Return [X, Y] of the center of cell containing provided text 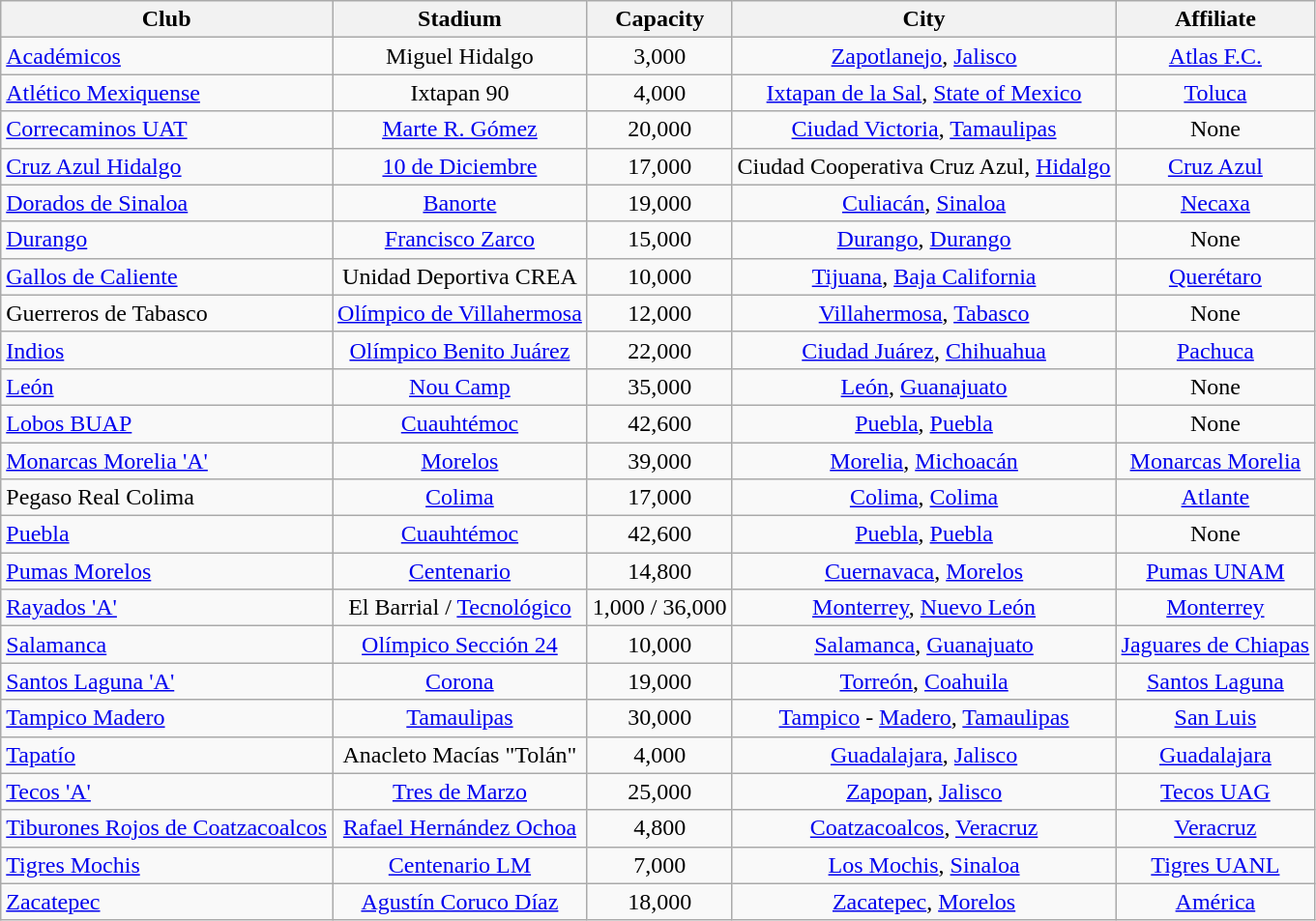
Capacity [659, 19]
Guadalajara [1215, 755]
Santos Laguna 'A' [166, 681]
Stadium [460, 19]
Olímpico Sección 24 [460, 645]
Jaguares de Chiapas [1215, 645]
Ciudad Cooperativa Cruz Azul, Hidalgo [924, 166]
Unidad Deportiva CREA [460, 276]
Pumas UNAM [1215, 571]
Monarcas Morelia 'A' [166, 461]
Tecos 'A' [166, 791]
Cruz Azul Hidalgo [166, 166]
1,000 / 36,000 [659, 608]
Ciudad Juárez, Chihuahua [924, 350]
Gallos de Caliente [166, 276]
Culiacán, Sinaloa [924, 203]
Ciudad Victoria, Tamaulipas [924, 130]
Atlante [1215, 498]
Salamanca, Guanajuato [924, 645]
Agustín Coruco Díaz [460, 902]
Francisco Zarco [460, 240]
Tigres Mochis [166, 865]
El Barrial / Tecnológico [460, 608]
20,000 [659, 130]
Durango, Durango [924, 240]
Ixtapan 90 [460, 93]
39,000 [659, 461]
30,000 [659, 718]
Coatzacoalcos, Veracruz [924, 828]
Veracruz [1215, 828]
Banorte [460, 203]
3,000 [659, 56]
Necaxa [1215, 203]
18,000 [659, 902]
León, Guanajuato [924, 387]
Tigres UANL [1215, 865]
12,000 [659, 313]
Nou Camp [460, 387]
Atlas F.C. [1215, 56]
Zacatepec, Morelos [924, 902]
Affiliate [1215, 19]
City [924, 19]
Zapotlanejo, Jalisco [924, 56]
Dorados de Sinaloa [166, 203]
Guadalajara, Jalisco [924, 755]
Académicos [166, 56]
Monterrey [1215, 608]
Centenario [460, 571]
Marte R. Gómez [460, 130]
Ixtapan de la Sal, State of Mexico [924, 93]
Guerreros de Tabasco [166, 313]
Los Mochis, Sinaloa [924, 865]
4,800 [659, 828]
Atlético Mexiquense [166, 93]
Monterrey, Nuevo León [924, 608]
Tampico Madero [166, 718]
Olímpico Benito Juárez [460, 350]
Villahermosa, Tabasco [924, 313]
Morelia, Michoacán [924, 461]
Puebla [166, 534]
Tecos UAG [1215, 791]
Club [166, 19]
Rafael Hernández Ochoa [460, 828]
Rayados 'A' [166, 608]
América [1215, 902]
Cruz Azul [1215, 166]
Pachuca [1215, 350]
Tijuana, Baja California [924, 276]
Miguel Hidalgo [460, 56]
Lobos BUAP [166, 423]
Corona [460, 681]
Toluca [1215, 93]
10 de Diciembre [460, 166]
Tapatío [166, 755]
25,000 [659, 791]
7,000 [659, 865]
Pegaso Real Colima [166, 498]
Salamanca [166, 645]
Monarcas Morelia [1215, 461]
Correcaminos UAT [166, 130]
Pumas Morelos [166, 571]
San Luis [1215, 718]
15,000 [659, 240]
Olímpico de Villahermosa [460, 313]
Tiburones Rojos de Coatzacoalcos [166, 828]
León [166, 387]
14,800 [659, 571]
Colima, Colima [924, 498]
Zapopan, Jalisco [924, 791]
Morelos [460, 461]
Torreón, Coahuila [924, 681]
22,000 [659, 350]
Tres de Marzo [460, 791]
Centenario LM [460, 865]
Colima [460, 498]
35,000 [659, 387]
Cuernavaca, Morelos [924, 571]
Tampico - Madero, Tamaulipas [924, 718]
Indios [166, 350]
Zacatepec [166, 902]
Querétaro [1215, 276]
Tamaulipas [460, 718]
Durango [166, 240]
Anacleto Macías "Tolán" [460, 755]
Santos Laguna [1215, 681]
